Pinpoint the cell where the given text exists, returning its [x, y] midpoint coordinate. 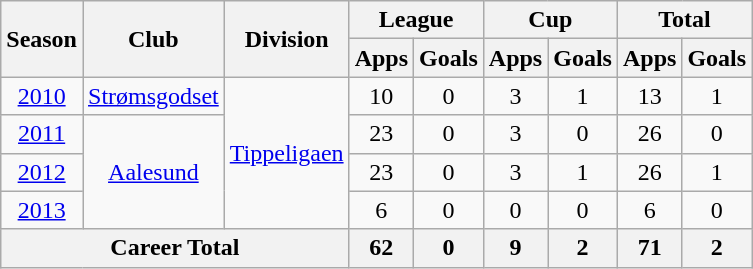
9 [515, 248]
Strømsgodset [153, 96]
Total [684, 20]
2010 [42, 96]
Cup [550, 20]
Season [42, 39]
2013 [42, 210]
Division [286, 39]
13 [649, 96]
71 [649, 248]
League [416, 20]
10 [381, 96]
Aalesund [153, 172]
Career Total [175, 248]
62 [381, 248]
2011 [42, 134]
2012 [42, 172]
Tippeligaen [286, 153]
Club [153, 39]
